Locate the cell with the specified text and output its [X, Y] center coordinate. 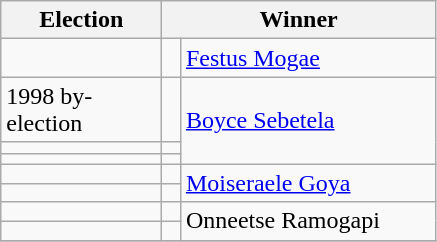
Festus Mogae [308, 58]
Moiseraele Goya [308, 183]
Election [82, 20]
Onneetse Ramogapi [308, 221]
Winner [299, 20]
Boyce Sebetela [308, 120]
1998 by-election [82, 110]
